For the text-containing cell, return its midpoint in (x, y) coordinate format. 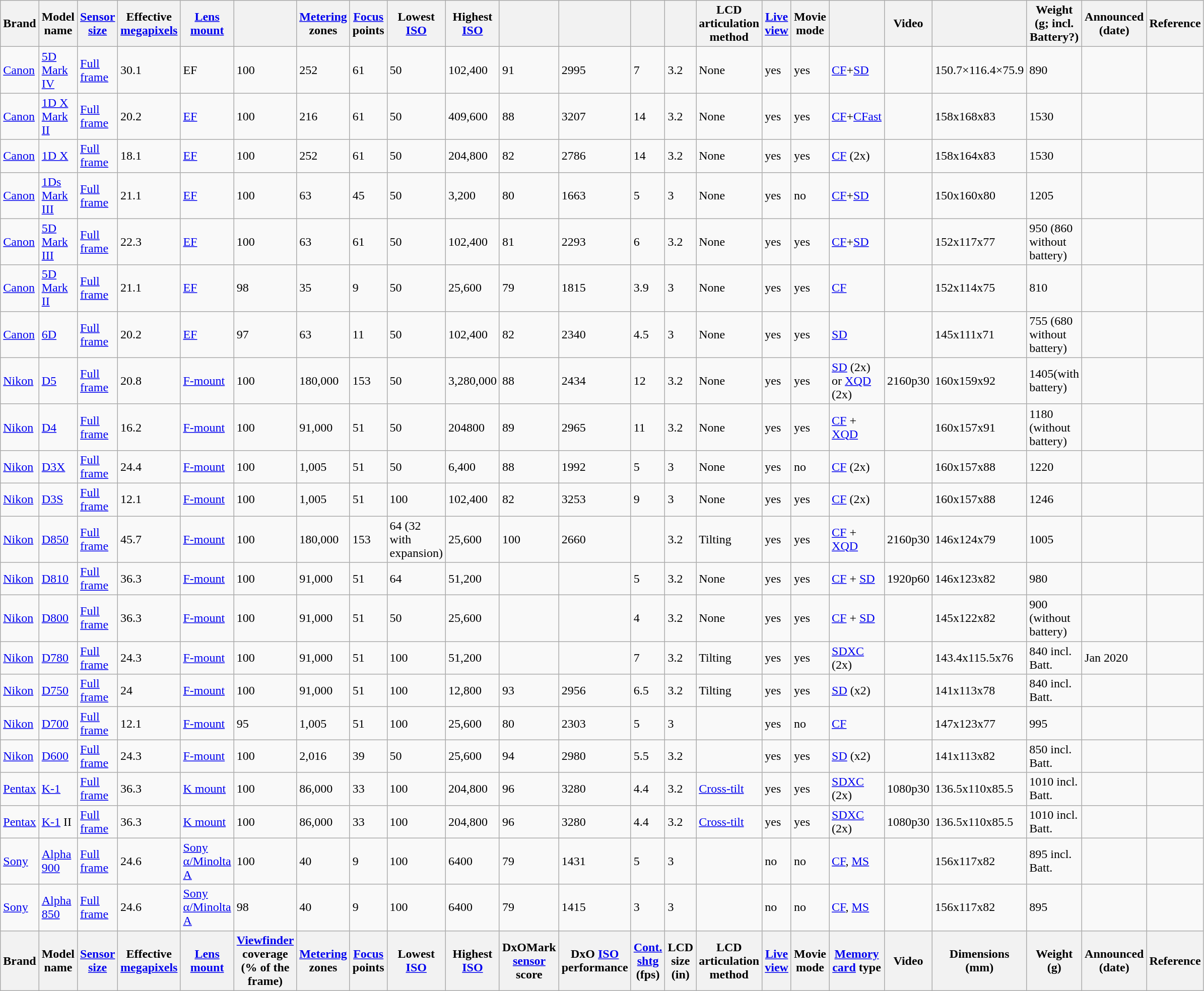
93 (529, 691)
D5 (58, 381)
141x113x78 (979, 691)
CF+CFast (857, 116)
146x123x82 (979, 579)
39 (368, 756)
D3S (58, 500)
Alpha 850 (58, 907)
4 (648, 618)
94 (529, 756)
24 (149, 691)
D600 (58, 756)
D780 (58, 658)
1005 (1054, 539)
Memory card type (857, 961)
12 (648, 381)
Weight (g) (1054, 961)
1663 (594, 195)
2980 (594, 756)
1431 (594, 861)
1D X (58, 156)
30.1 (149, 70)
2434 (594, 381)
145x122x82 (979, 618)
1405(with battery) (1054, 381)
204800 (473, 427)
D4 (58, 427)
Weight (g; incl. Battery?) (1054, 24)
409,600 (473, 116)
150x160x80 (979, 195)
5D Mark II (58, 288)
81 (529, 242)
K-1 (58, 789)
91 (529, 70)
DxOMark sensor score (529, 961)
3207 (594, 116)
35 (323, 288)
D3X (58, 466)
1920p60 (909, 579)
64 (416, 579)
K-1 II (58, 822)
995 (1054, 723)
6D (58, 334)
1D X Mark II (58, 116)
D750 (58, 691)
LCD size (in) (681, 961)
2340 (594, 334)
6.5 (648, 691)
2303 (594, 723)
D800 (58, 618)
3253 (594, 500)
158x168x83 (979, 116)
890 (1054, 70)
18.1 (149, 156)
2956 (594, 691)
146x124x79 (979, 539)
16.2 (149, 427)
1205 (1054, 195)
2995 (594, 70)
1180 (without battery) (1054, 427)
97 (265, 334)
895 incl. Batt. (1054, 861)
5.5 (648, 756)
89 (529, 427)
141x113x82 (979, 756)
150.7×116.4×75.9 (979, 70)
160x159x92 (979, 381)
3,280,000 (473, 381)
900 (without battery) (1054, 618)
2786 (594, 156)
45.7 (149, 539)
DxO ISO performance (594, 961)
24.4 (149, 466)
Jan 2020 (1114, 658)
950 (860 without battery) (1054, 242)
22.3 (149, 242)
1815 (594, 288)
216 (323, 116)
D810 (58, 579)
2,016 (323, 756)
Cont. shtg (fps) (648, 961)
Alpha 900 (58, 861)
6,400 (473, 466)
64 (32 with expansion) (416, 539)
980 (1054, 579)
1Ds Mark III (58, 195)
SD (857, 334)
SD (2x) or XQD (2x) (857, 381)
D850 (58, 539)
95 (265, 723)
45 (368, 195)
Viewfinder coverage (% of the frame) (265, 961)
D700 (58, 723)
20.8 (149, 381)
4.5 (648, 334)
160x157x91 (979, 427)
1992 (594, 466)
850 incl. Batt. (1054, 756)
1415 (594, 907)
1220 (1054, 466)
6 (648, 242)
895 (1054, 907)
12,800 (473, 691)
2965 (594, 427)
147x123x77 (979, 723)
152x114x75 (979, 288)
3.9 (648, 288)
5D Mark III (58, 242)
810 (1054, 288)
152x117x77 (979, 242)
158x164x83 (979, 156)
755 (680 without battery) (1054, 334)
143.4x115.5x76 (979, 658)
2293 (594, 242)
145x111x71 (979, 334)
1246 (1054, 500)
5D Mark IV (58, 70)
3,200 (473, 195)
Dimensions (mm) (979, 961)
2660 (594, 539)
